For the text-containing cell, return its midpoint in (X, Y) coordinate format. 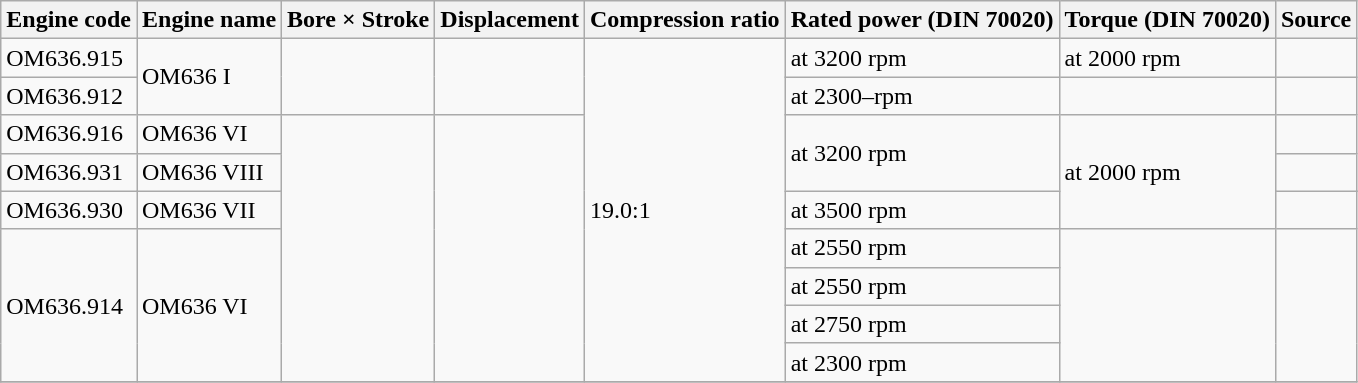
at 2750 rpm (922, 324)
OM636 I (208, 77)
Rated power (DIN 70020) (922, 20)
Engine code (69, 20)
Torque (DIN 70020) (1167, 20)
at 2300 rpm (922, 362)
OM636.930 (69, 210)
at 2300–rpm (922, 96)
OM636 VIII (208, 172)
Bore × Stroke (358, 20)
19.0:1 (684, 210)
OM636.914 (69, 305)
Source (1316, 20)
OM636.931 (69, 172)
at 3500 rpm (922, 210)
Engine name (208, 20)
OM636.915 (69, 58)
Displacement (510, 20)
OM636.916 (69, 134)
OM636.912 (69, 96)
OM636 VII (208, 210)
Compression ratio (684, 20)
